Return (x, y) of the center of cell containing provided text 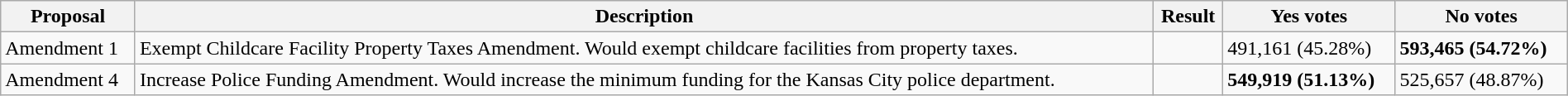
No votes (1481, 17)
Yes votes (1309, 17)
Increase Police Funding Amendment. Would increase the minimum funding for the Kansas City police department. (643, 79)
Amendment 4 (68, 79)
Result (1188, 17)
Description (643, 17)
Proposal (68, 17)
Exempt Childcare Facility Property Taxes Amendment. Would exempt childcare facilities from property taxes. (643, 48)
525,657 (48.87%) (1481, 79)
491,161 (45.28%) (1309, 48)
Amendment 1 (68, 48)
593,465 (54.72%) (1481, 48)
549,919 (51.13%) (1309, 79)
